Find where the given text appears and provide that cell's center as (X, Y) coordinate. 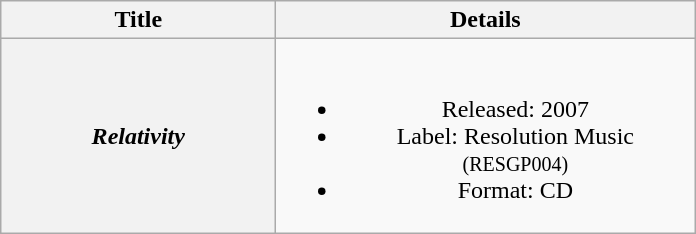
Details (486, 20)
Title (138, 20)
Released: 2007Label: Resolution Music (RESGP004)Format: CD (486, 136)
Relativity (138, 136)
